Scan for the cell matching the given text and deliver its [X, Y] coordinate at center. 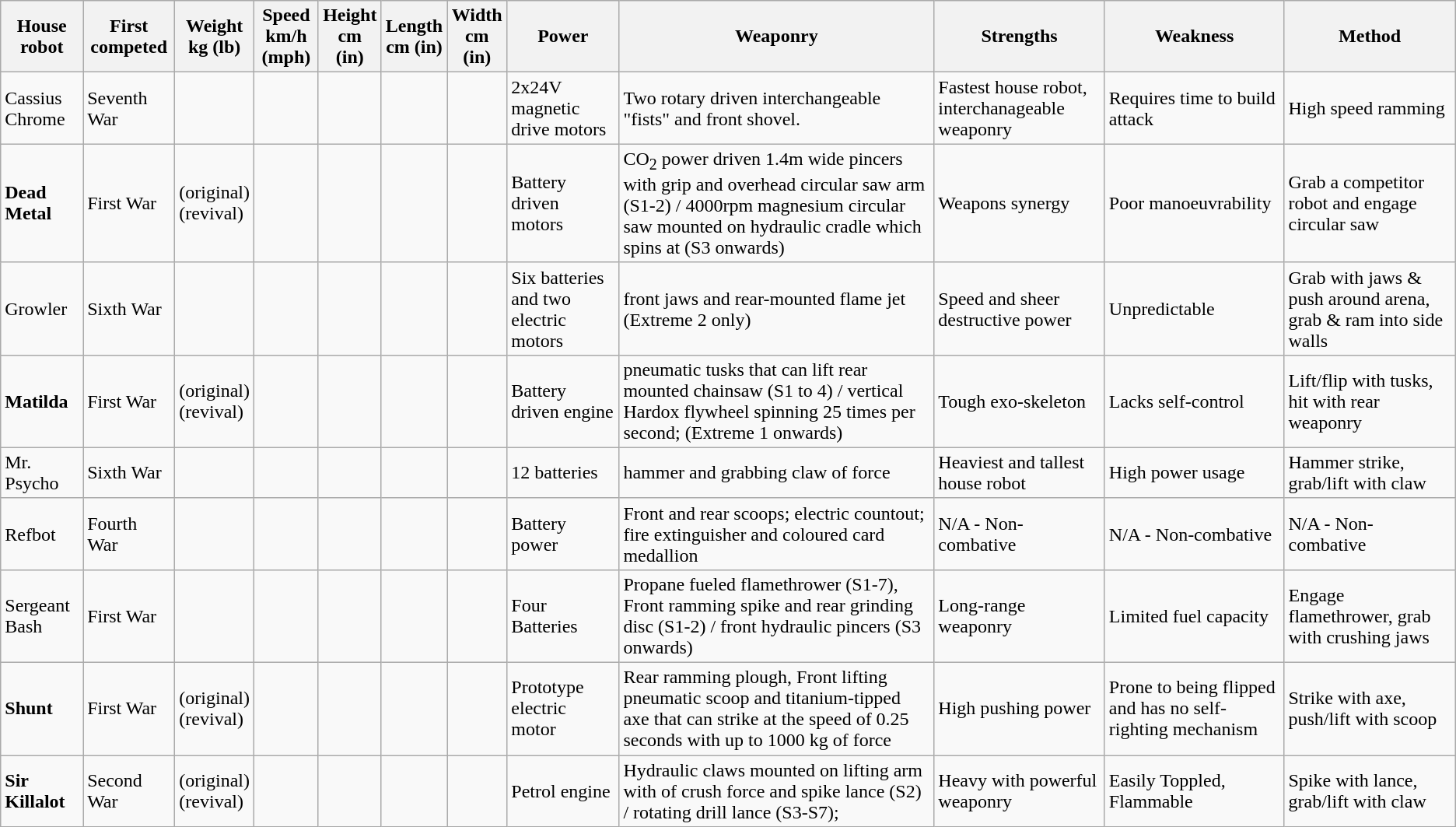
Speed and sheer destructive power [1019, 308]
Tough exo-skeleton [1019, 401]
Spike with lance, grab/lift with claw [1370, 791]
House robot [42, 37]
Front and rear scoops; electric countout; fire extinguisher and coloured card medallion [776, 534]
Unpredictable [1195, 308]
Heavy with powerful weaponry [1019, 791]
Dead Metal [42, 203]
pneumatic tusks that can lift rear mounted chainsaw (S1 to 4) / vertical Hardox flywheel spinning 25 times per second; (Extreme 1 onwards) [776, 401]
Long-range weaponry [1019, 616]
Refbot [42, 534]
Shunt [42, 710]
Strengths [1019, 37]
Growler [42, 308]
Battery driven motors [563, 203]
hammer and grabbing claw of force [776, 473]
High speed ramming [1370, 108]
Limited fuel capacity [1195, 616]
Requires time to build attack [1195, 108]
Propane fueled flamethrower (S1-7), Front ramming spike and rear grinding disc (S1-2) / front hydraulic pincers (S3 onwards) [776, 616]
Mr. Psycho [42, 473]
Sir Killalot [42, 791]
High power usage [1195, 473]
First competed [129, 37]
Weakness [1195, 37]
Lacks self-control [1195, 401]
Strike with axe, push/lift with scoop [1370, 710]
Sergeant Bash [42, 616]
Rear ramming plough, Front lifting pneumatic scoop and titanium-tipped axe that can strike at the speed of 0.25 seconds with up to 1000 kg of force [776, 710]
Heaviest and tallest house robot [1019, 473]
Four Batteries [563, 616]
Battery driven engine [563, 401]
Engage flamethrower, grab with crushing jaws [1370, 616]
Method [1370, 37]
Matilda [42, 401]
Second War [129, 791]
Lift/flip with tusks, hit with rear weaponry [1370, 401]
Petrol engine [563, 791]
Speed km/h (mph) [286, 37]
front jaws and rear-mounted flame jet (Extreme 2 only) [776, 308]
12 batteries [563, 473]
Weaponry [776, 37]
Seventh War [129, 108]
Hydraulic claws mounted on lifting arm with of crush force and spike lance (S2) / rotating drill lance (S3-S7); [776, 791]
Cassius Chrome [42, 108]
Length cm (in) [414, 37]
Prototype electric motor [563, 710]
Width cm (in) [478, 37]
Fastest house robot, interchanageable weaponry [1019, 108]
Fourth War [129, 534]
Hammer strike, grab/lift with claw [1370, 473]
Two rotary driven interchangeable "fists" and front shovel. [776, 108]
Weight kg (lb) [215, 37]
High pushing power [1019, 710]
Weapons synergy [1019, 203]
Easily Toppled, Flammable [1195, 791]
Six batteries and two electric motors [563, 308]
Grab with jaws & push around arena, grab & ram into side walls [1370, 308]
Poor manoeuvrability [1195, 203]
Height cm (in) [350, 37]
Prone to being flipped and has no self-righting mechanism [1195, 710]
Grab a competitor robot and engage circular saw [1370, 203]
Power [563, 37]
Battery power [563, 534]
2x24V magnetic drive motors [563, 108]
